Search for the cell housing the specified text and yield its [X, Y] center coordinate. 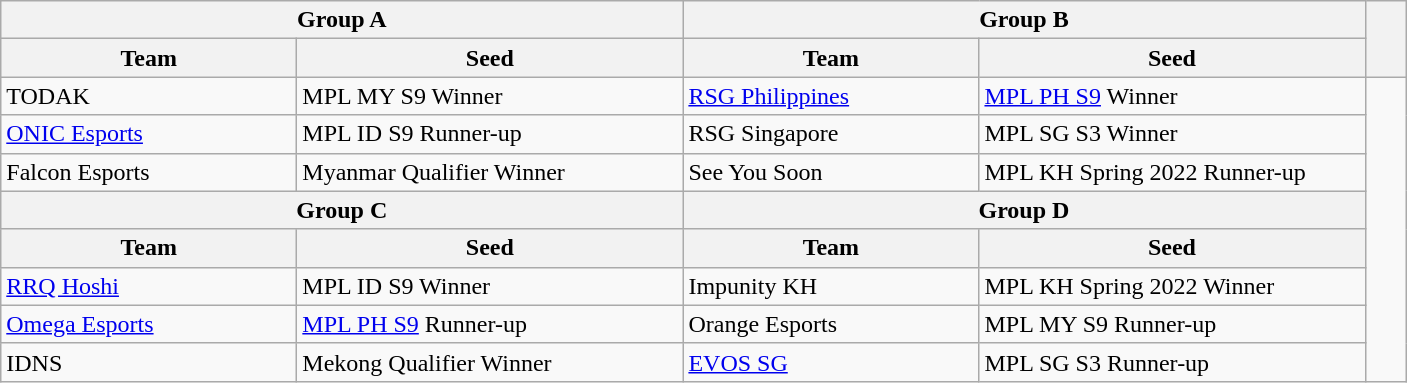
RSG Philippines [831, 96]
IDNS [149, 362]
Impunity KH [831, 286]
Falcon Esports [149, 172]
Group C [342, 210]
MPL SG S3 Runner-up [1172, 362]
EVOS SG [831, 362]
MPL ID S9 Winner [490, 286]
See You Soon [831, 172]
Mekong Qualifier Winner [490, 362]
MPL MY S9 Runner-up [1172, 324]
RSG Singapore [831, 134]
Orange Esports [831, 324]
MPL KH Spring 2022 Winner [1172, 286]
ONIC Esports [149, 134]
RRQ Hoshi [149, 286]
Omega Esports [149, 324]
MPL ID S9 Runner-up [490, 134]
Group D [1024, 210]
MPL PH S9 Winner [1172, 96]
MPL KH Spring 2022 Runner-up [1172, 172]
MPL MY S9 Winner [490, 96]
Myanmar Qualifier Winner [490, 172]
TODAK [149, 96]
MPL SG S3 Winner [1172, 134]
Group B [1024, 20]
Group A [342, 20]
MPL PH S9 Runner-up [490, 324]
